Detect which cell encompasses the target text, then output its [x, y] center coordinate. 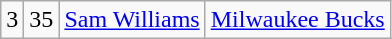
3 [12, 20]
Milwaukee Bucks [298, 20]
Sam Williams [132, 20]
35 [42, 20]
